Identify which cell holds the provided text, then report its [x, y] central coordinate. 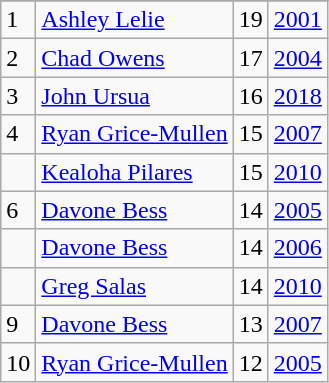
4 [18, 134]
Greg Salas [134, 286]
2 [18, 58]
1 [18, 20]
17 [250, 58]
6 [18, 210]
Ashley Lelie [134, 20]
2018 [298, 96]
10 [18, 362]
19 [250, 20]
John Ursua [134, 96]
16 [250, 96]
2004 [298, 58]
13 [250, 324]
Chad Owens [134, 58]
9 [18, 324]
Kealoha Pilares [134, 172]
3 [18, 96]
2001 [298, 20]
12 [250, 362]
2006 [298, 248]
